Find where the given text appears and provide that cell's center as (x, y) coordinate. 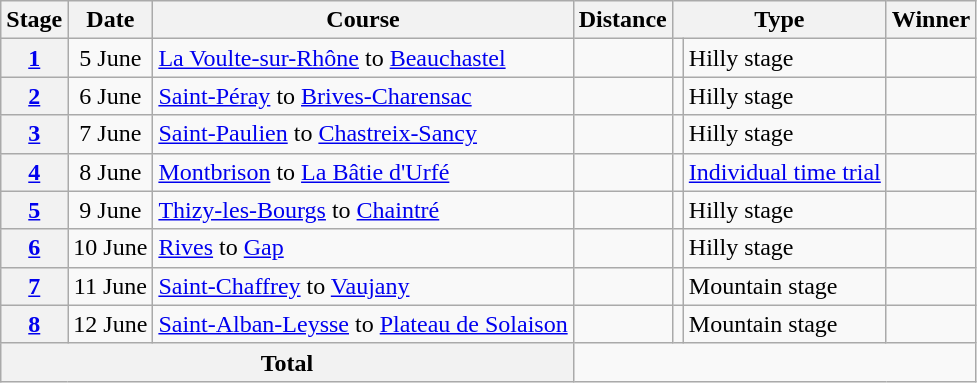
3 (34, 134)
4 (34, 172)
8 (34, 324)
7 June (110, 134)
Montbrison to La Bâtie d'Urfé (363, 172)
1 (34, 58)
La Voulte-sur-Rhône to Beauchastel (363, 58)
6 June (110, 96)
11 June (110, 286)
5 (34, 210)
Winner (930, 20)
Course (363, 20)
5 June (110, 58)
Saint-Chaffrey to Vaujany (363, 286)
Type (779, 20)
Individual time trial (784, 172)
Saint-Paulien to Chastreix-Sancy (363, 134)
Saint-Péray to Brives-Charensac (363, 96)
Saint-Alban-Leysse to Plateau de Solaison (363, 324)
Total (287, 362)
12 June (110, 324)
Date (110, 20)
8 June (110, 172)
Distance (622, 20)
Stage (34, 20)
7 (34, 286)
10 June (110, 248)
Thizy-les-Bourgs to Chaintré (363, 210)
Rives to Gap (363, 248)
6 (34, 248)
2 (34, 96)
9 June (110, 210)
